Extract the [X, Y] coordinate from the center of the cell holding the provided text.  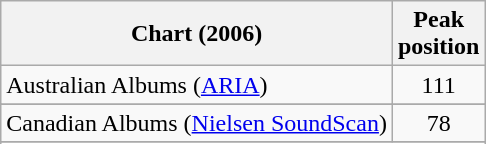
Australian Albums (ARIA) [197, 85]
Canadian Albums (Nielsen SoundScan) [197, 123]
78 [438, 123]
Peakposition [438, 34]
111 [438, 85]
Chart (2006) [197, 34]
